Output the (X, Y) coordinate of the center of the cell containing the given text.  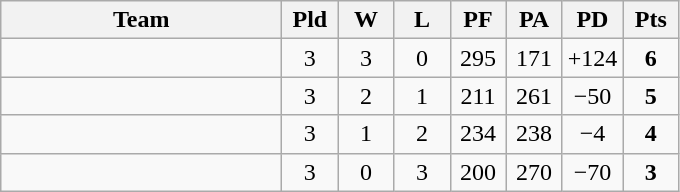
6 (651, 58)
PD (592, 20)
234 (478, 134)
W (366, 20)
200 (478, 172)
171 (534, 58)
−70 (592, 172)
PF (478, 20)
261 (534, 96)
−4 (592, 134)
4 (651, 134)
+124 (592, 58)
Pld (310, 20)
−50 (592, 96)
295 (478, 58)
Team (142, 20)
270 (534, 172)
Pts (651, 20)
238 (534, 134)
211 (478, 96)
5 (651, 96)
PA (534, 20)
L (422, 20)
